Locate the cell with the specified text and output its (x, y) center coordinate. 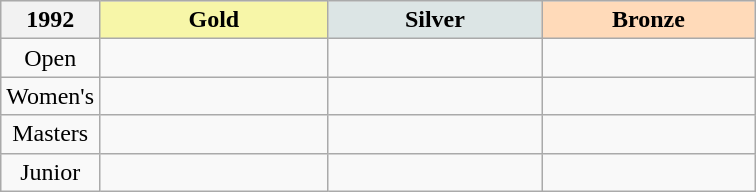
Silver (435, 20)
Masters (50, 134)
Gold (214, 20)
Junior (50, 172)
Bronze (649, 20)
Open (50, 58)
1992 (50, 20)
Women's (50, 96)
